Pinpoint the cell where the given text exists, returning its [X, Y] midpoint coordinate. 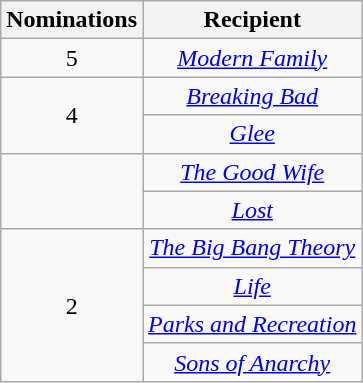
Modern Family [252, 58]
Parks and Recreation [252, 324]
5 [72, 58]
Life [252, 286]
2 [72, 305]
Nominations [72, 20]
Breaking Bad [252, 96]
Recipient [252, 20]
Lost [252, 210]
Glee [252, 134]
The Big Bang Theory [252, 248]
4 [72, 115]
Sons of Anarchy [252, 362]
The Good Wife [252, 172]
